Extract the (x, y) coordinate from the center of the cell holding the provided text.  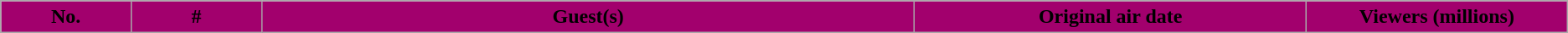
Guest(s) (588, 17)
# (197, 17)
Viewers (millions) (1436, 17)
No. (66, 17)
Original air date (1111, 17)
